Return the (x, y) coordinate for the center point of the cell that contains the specified text.  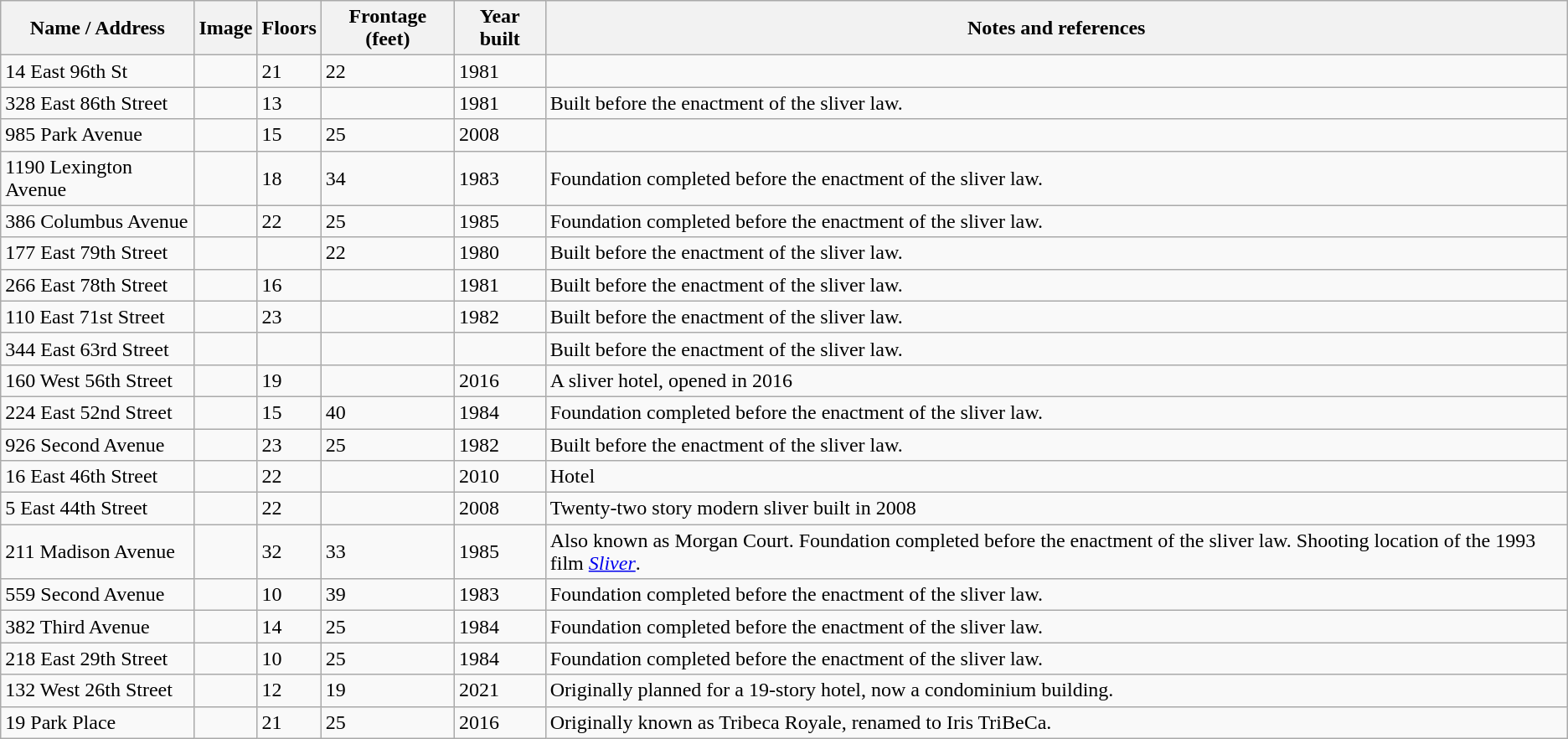
1190 Lexington Avenue (97, 178)
Also known as Morgan Court. Foundation completed before the enactment of the sliver law. Shooting location of the 1993 film Sliver. (1056, 551)
218 East 29th Street (97, 659)
985 Park Avenue (97, 135)
Originally known as Tribeca Royale, renamed to Iris TriBeCa. (1056, 722)
177 East 79th Street (97, 253)
Frontage (feet) (387, 28)
16 (289, 285)
1980 (499, 253)
160 West 56th Street (97, 380)
14 East 96th St (97, 71)
Originally planned for a 19-story hotel, now a condominium building. (1056, 690)
2010 (499, 477)
344 East 63rd Street (97, 349)
382 Third Avenue (97, 627)
Image (226, 28)
14 (289, 627)
Twenty-two story modern sliver built in 2008 (1056, 509)
40 (387, 412)
110 East 71st Street (97, 317)
Name / Address (97, 28)
13 (289, 103)
386 Columbus Avenue (97, 221)
132 West 26th Street (97, 690)
33 (387, 551)
Notes and references (1056, 28)
19 Park Place (97, 722)
328 East 86th Street (97, 103)
A sliver hotel, opened in 2016 (1056, 380)
5 East 44th Street (97, 509)
16 East 46th Street (97, 477)
211 Madison Avenue (97, 551)
32 (289, 551)
Year built (499, 28)
2021 (499, 690)
18 (289, 178)
39 (387, 595)
224 East 52nd Street (97, 412)
266 East 78th Street (97, 285)
Floors (289, 28)
12 (289, 690)
926 Second Avenue (97, 445)
559 Second Avenue (97, 595)
Hotel (1056, 477)
34 (387, 178)
